Capture the cell that displays the provided text and extract its [x, y] central coordinate. 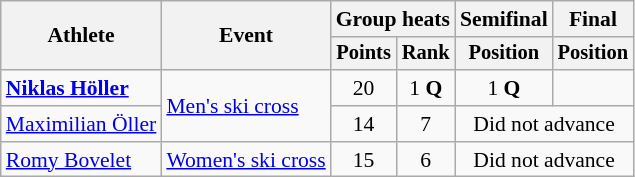
20 [364, 88]
Did not advance [544, 124]
Event [246, 36]
Final [593, 19]
Rank [426, 54]
Semifinal [504, 19]
7 [426, 124]
14 [364, 124]
Athlete [82, 36]
Maximilian Öller [82, 124]
Niklas Höller [82, 88]
Men's ski cross [246, 106]
Group heats [393, 19]
Points [364, 54]
